Search for the cell housing the specified text and yield its [x, y] center coordinate. 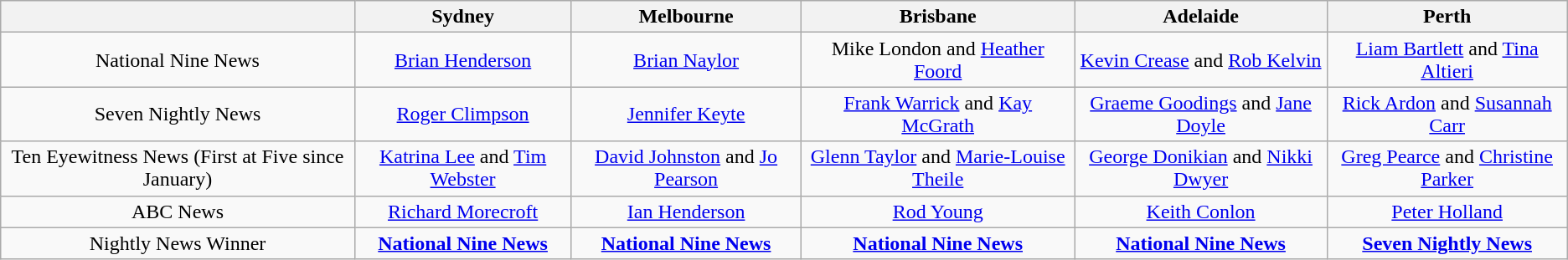
Frank Warrick and Kay McGrath [938, 114]
Perth [1447, 17]
Jennifer Keyte [686, 114]
Liam Bartlett and Tina Altieri [1447, 60]
Kevin Crease and Rob Kelvin [1201, 60]
George Donikian and Nikki Dwyer [1201, 169]
Brian Henderson [462, 60]
Melbourne [686, 17]
ABC News [178, 212]
Adelaide [1201, 17]
Brian Naylor [686, 60]
Roger Climpson [462, 114]
Mike London and Heather Foord [938, 60]
Keith Conlon [1201, 212]
Brisbane [938, 17]
Ian Henderson [686, 212]
Rod Young [938, 212]
David Johnston and Jo Pearson [686, 169]
Nightly News Winner [178, 243]
Katrina Lee and Tim Webster [462, 169]
Graeme Goodings and Jane Doyle [1201, 114]
Peter Holland [1447, 212]
Ten Eyewitness News (First at Five since January) [178, 169]
Greg Pearce and Christine Parker [1447, 169]
Glenn Taylor and Marie-Louise Theile [938, 169]
Richard Morecroft [462, 212]
Sydney [462, 17]
Rick Ardon and Susannah Carr [1447, 114]
